Return the (X, Y) coordinate for the center point of the cell that contains the specified text.  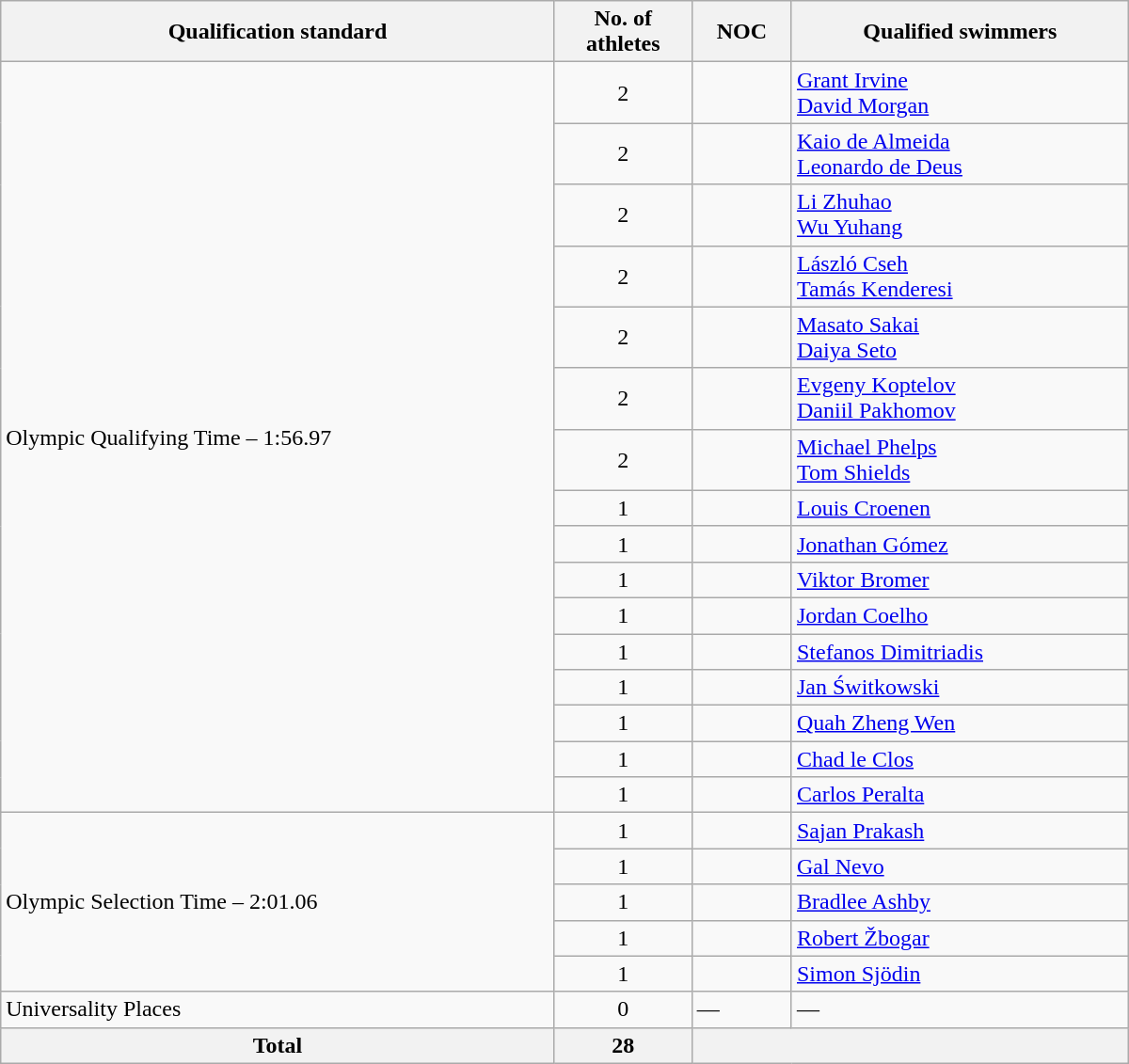
28 (623, 1045)
Stefanos Dimitriadis (960, 652)
László CsehTamás Kenderesi (960, 277)
Jordan Coelho (960, 615)
Jan Świtkowski (960, 688)
Louis Croenen (960, 508)
0 (623, 1009)
Jonathan Gómez (960, 544)
Li ZhuhaoWu Yuhang (960, 214)
Olympic Qualifying Time – 1:56.97 (278, 437)
No. of athletes (623, 32)
Simon Sjödin (960, 974)
Grant IrvineDavid Morgan (960, 92)
Michael PhelpsTom Shields (960, 459)
Masato SakaiDaiya Seto (960, 337)
Qualified swimmers (960, 32)
Robert Žbogar (960, 938)
Olympic Selection Time – 2:01.06 (278, 902)
Carlos Peralta (960, 795)
NOC (741, 32)
Sajan Prakash (960, 831)
Viktor Bromer (960, 580)
Universality Places (278, 1009)
Total (278, 1045)
Gal Nevo (960, 866)
Quah Zheng Wen (960, 723)
Qualification standard (278, 32)
Chad le Clos (960, 759)
Kaio de AlmeidaLeonardo de Deus (960, 154)
Bradlee Ashby (960, 902)
Evgeny KoptelovDaniil Pakhomov (960, 399)
